From the cell containing the given text, extract its center point as (X, Y) coordinate. 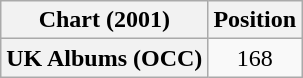
Position (255, 20)
UK Albums (OCC) (104, 58)
168 (255, 58)
Chart (2001) (104, 20)
